Detect which cell encompasses the target text, then output its [x, y] center coordinate. 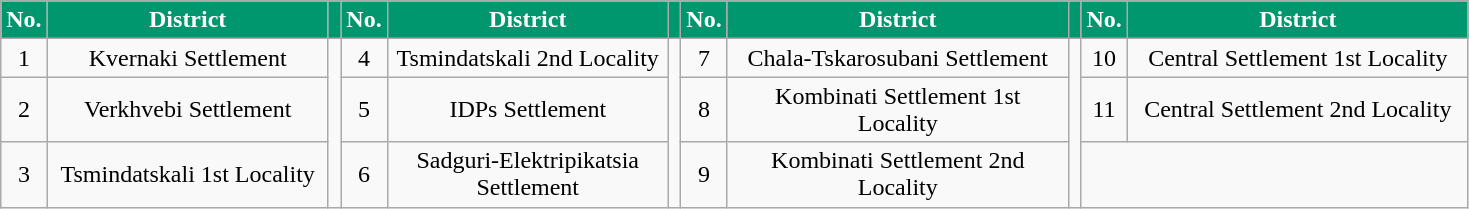
Central Settlement 1st Locality [1298, 58]
3 [24, 174]
Kombinati Settlement 2nd Locality [898, 174]
IDPs Settlement [528, 110]
Tsmindatskali 2nd Locality [528, 58]
5 [364, 110]
Verkhvebi Settlement [188, 110]
Sadguri-Elektripikatsia Settlement [528, 174]
Chala-Tskarosubani Settlement [898, 58]
9 [704, 174]
11 [1104, 110]
10 [1104, 58]
1 [24, 58]
8 [704, 110]
Kombinati Settlement 1st Locality [898, 110]
2 [24, 110]
7 [704, 58]
4 [364, 58]
6 [364, 174]
Kvernaki Settlement [188, 58]
Central Settlement 2nd Locality [1298, 110]
Tsmindatskali 1st Locality [188, 174]
